Extract the (X, Y) coordinate from the center of the cell holding the provided text.  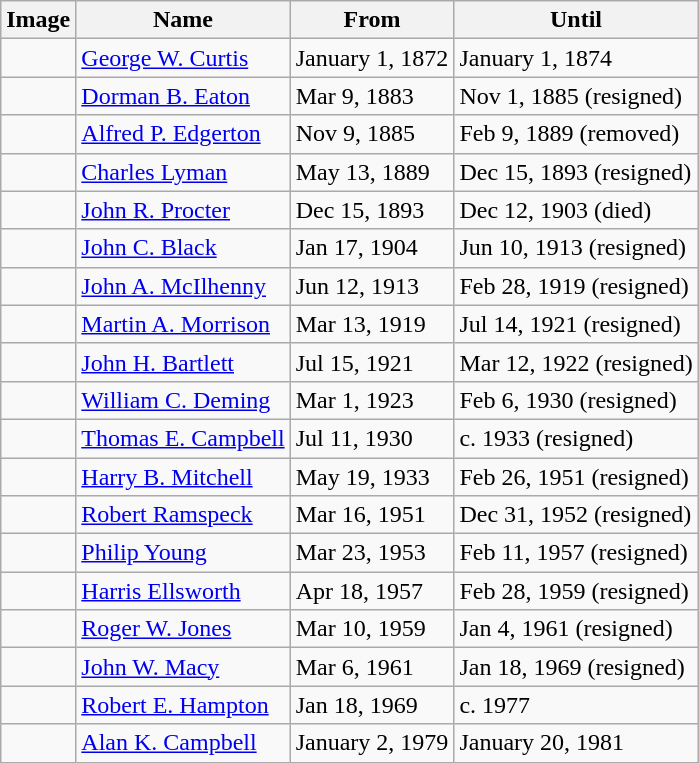
John W. Macy (183, 667)
Feb 9, 1889 (removed) (576, 134)
Alfred P. Edgerton (183, 134)
Name (183, 20)
Dec 31, 1952 (resigned) (576, 515)
Dec 12, 1903 (died) (576, 210)
Harris Ellsworth (183, 591)
Feb 6, 1930 (resigned) (576, 400)
Nov 1, 1885 (resigned) (576, 96)
Feb 11, 1957 (resigned) (576, 553)
John C. Black (183, 248)
Thomas E. Campbell (183, 438)
Jan 4, 1961 (resigned) (576, 629)
Jan 18, 1969 (372, 705)
Jul 14, 1921 (resigned) (576, 324)
Charles Lyman (183, 172)
Robert E. Hampton (183, 705)
Mar 12, 1922 (resigned) (576, 362)
Dec 15, 1893 (372, 210)
Jun 12, 1913 (372, 286)
Dec 15, 1893 (resigned) (576, 172)
From (372, 20)
Mar 6, 1961 (372, 667)
Feb 28, 1919 (resigned) (576, 286)
Harry B. Mitchell (183, 477)
January 2, 1979 (372, 743)
Jul 15, 1921 (372, 362)
January 20, 1981 (576, 743)
May 19, 1933 (372, 477)
Jan 18, 1969 (resigned) (576, 667)
William C. Deming (183, 400)
Jun 10, 1913 (resigned) (576, 248)
Mar 1, 1923 (372, 400)
Robert Ramspeck (183, 515)
Feb 26, 1951 (resigned) (576, 477)
George W. Curtis (183, 58)
John H. Bartlett (183, 362)
John R. Procter (183, 210)
Jan 17, 1904 (372, 248)
January 1, 1874 (576, 58)
c. 1933 (resigned) (576, 438)
Mar 10, 1959 (372, 629)
c. 1977 (576, 705)
Feb 28, 1959 (resigned) (576, 591)
January 1, 1872 (372, 58)
Philip Young (183, 553)
John A. McIlhenny (183, 286)
Mar 13, 1919 (372, 324)
Mar 23, 1953 (372, 553)
Nov 9, 1885 (372, 134)
Until (576, 20)
Image (38, 20)
Martin A. Morrison (183, 324)
Mar 9, 1883 (372, 96)
May 13, 1889 (372, 172)
Alan K. Campbell (183, 743)
Dorman B. Eaton (183, 96)
Roger W. Jones (183, 629)
Jul 11, 1930 (372, 438)
Apr 18, 1957 (372, 591)
Mar 16, 1951 (372, 515)
